Determine the [X, Y] coordinate at the center of the cell enclosing the given text.  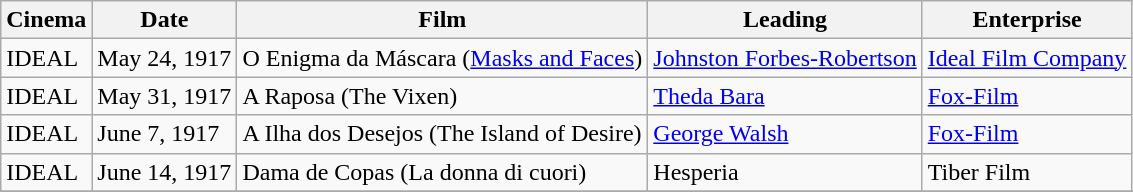
A Raposa (The Vixen) [442, 96]
Ideal Film Company [1027, 58]
Cinema [46, 20]
Leading [785, 20]
Tiber Film [1027, 172]
A Ilha dos Desejos (The Island of Desire) [442, 134]
Date [164, 20]
Johnston Forbes-Robertson [785, 58]
June 14, 1917 [164, 172]
May 31, 1917 [164, 96]
June 7, 1917 [164, 134]
O Enigma da Máscara (Masks and Faces) [442, 58]
Dama de Copas (La donna di cuori) [442, 172]
Theda Bara [785, 96]
Film [442, 20]
Enterprise [1027, 20]
George Walsh [785, 134]
May 24, 1917 [164, 58]
Hesperia [785, 172]
